Detect which cell encompasses the target text, then output its [X, Y] center coordinate. 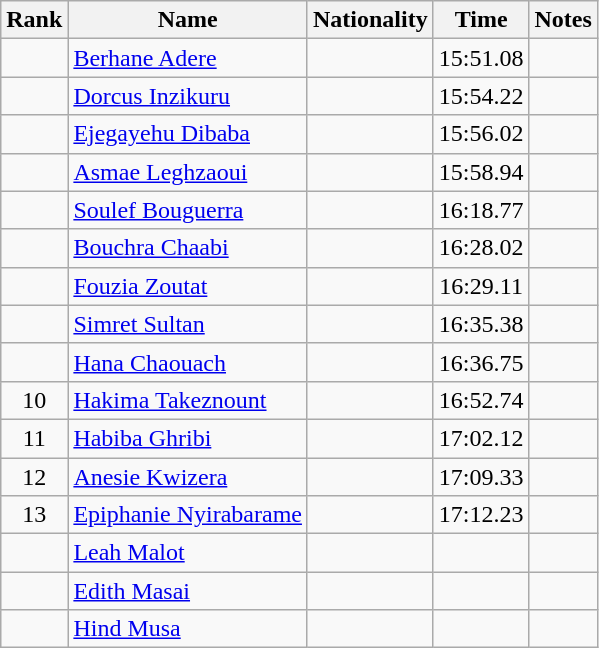
Simret Sultan [188, 324]
Asmae Leghzaoui [188, 172]
Anesie Kwizera [188, 477]
Time [481, 20]
Ejegayehu Dibaba [188, 134]
Hana Chaouach [188, 362]
15:51.08 [481, 58]
15:56.02 [481, 134]
16:52.74 [481, 400]
15:54.22 [481, 96]
Berhane Adere [188, 58]
11 [34, 438]
17:02.12 [481, 438]
Fouzia Zoutat [188, 286]
Hakima Takeznount [188, 400]
16:35.38 [481, 324]
Leah Malot [188, 553]
13 [34, 515]
Hind Musa [188, 629]
Rank [34, 20]
12 [34, 477]
10 [34, 400]
Dorcus Inzikuru [188, 96]
Notes [563, 20]
Epiphanie Nyirabarame [188, 515]
16:18.77 [481, 210]
Edith Masai [188, 591]
17:12.23 [481, 515]
17:09.33 [481, 477]
Bouchra Chaabi [188, 248]
16:28.02 [481, 248]
Soulef Bouguerra [188, 210]
Nationality [370, 20]
16:36.75 [481, 362]
Name [188, 20]
15:58.94 [481, 172]
16:29.11 [481, 286]
Habiba Ghribi [188, 438]
